Determine the (x, y) coordinate at the center of the cell enclosing the given text.  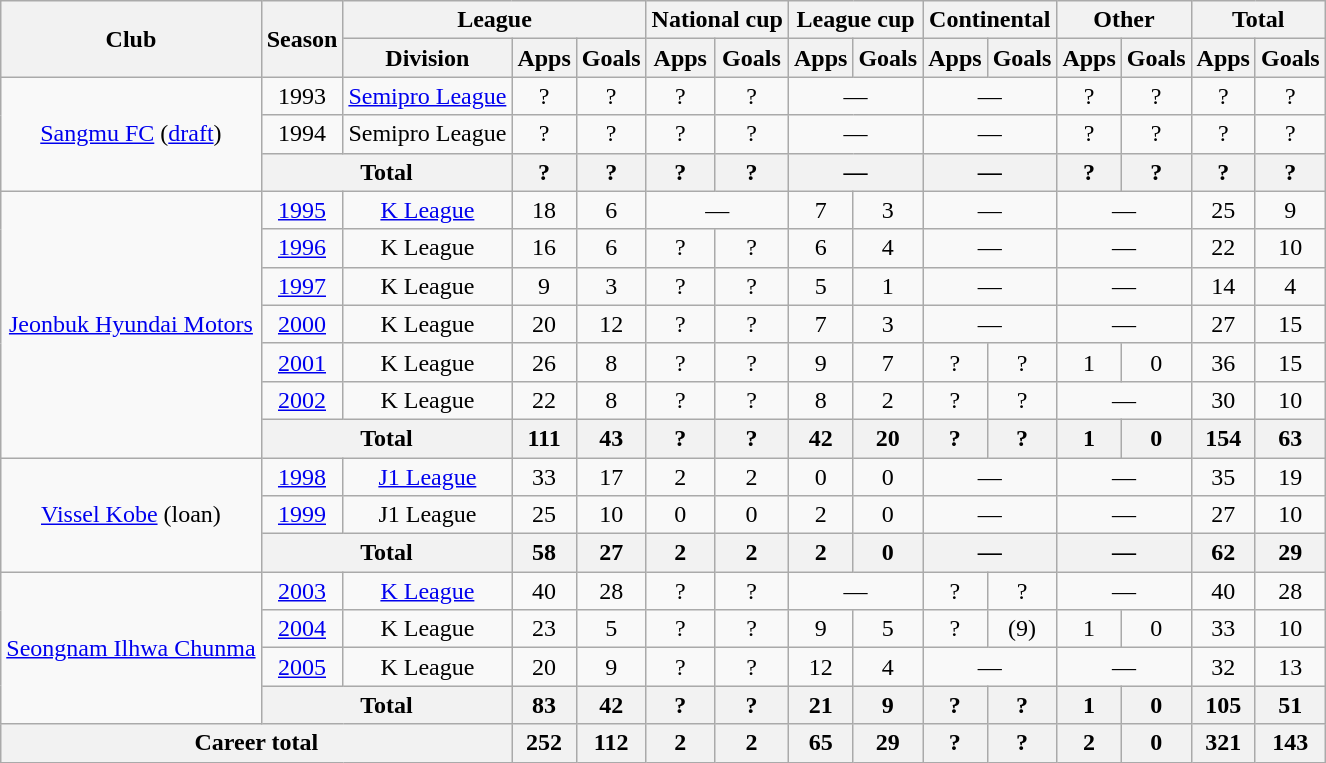
1997 (302, 286)
League cup (855, 20)
1999 (302, 515)
(9) (1022, 629)
Vissel Kobe (loan) (131, 515)
111 (544, 438)
Continental (990, 20)
Jeonbuk Hyundai Motors (131, 324)
1998 (302, 477)
16 (544, 248)
83 (544, 705)
154 (1223, 438)
Other (1124, 20)
13 (1290, 667)
21 (820, 705)
35 (1223, 477)
321 (1223, 743)
Division (428, 58)
League (494, 20)
43 (611, 438)
36 (1223, 362)
105 (1223, 705)
2000 (302, 324)
252 (544, 743)
Seongnam Ilhwa Chunma (131, 648)
17 (611, 477)
26 (544, 362)
Season (302, 39)
19 (1290, 477)
112 (611, 743)
2004 (302, 629)
2002 (302, 400)
62 (1223, 553)
51 (1290, 705)
Career total (256, 743)
143 (1290, 743)
1994 (302, 134)
2003 (302, 591)
1993 (302, 96)
58 (544, 553)
Sangmu FC (draft) (131, 134)
23 (544, 629)
18 (544, 210)
63 (1290, 438)
1996 (302, 248)
National cup (717, 20)
2005 (302, 667)
2001 (302, 362)
30 (1223, 400)
65 (820, 743)
32 (1223, 667)
1995 (302, 210)
14 (1223, 286)
Club (131, 39)
